Return the (X, Y) coordinate for the center point of the cell that contains the specified text.  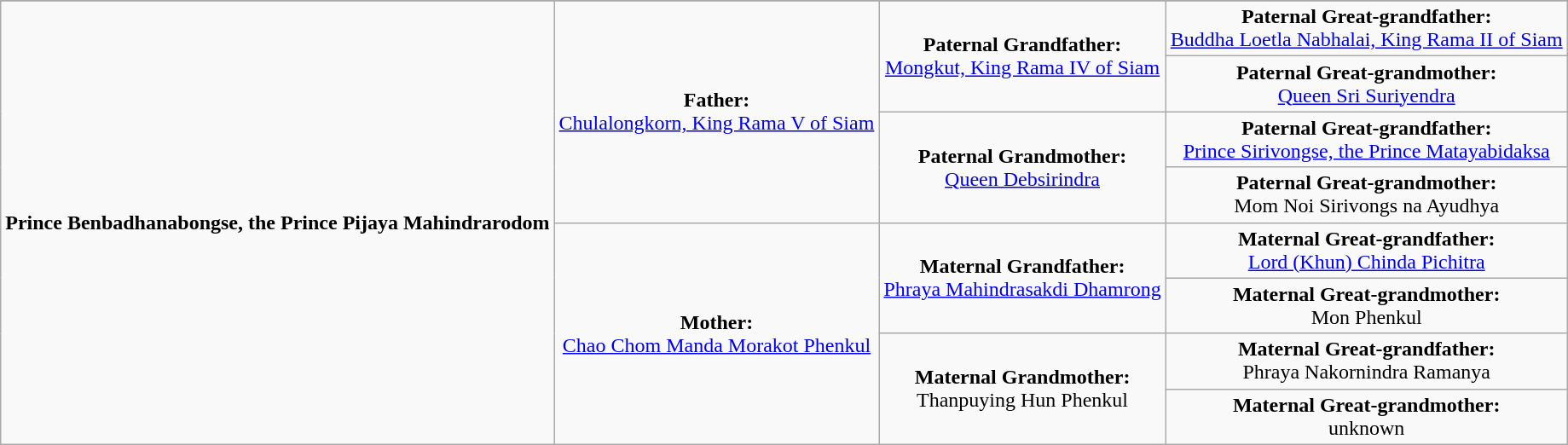
Maternal Great-grandfather:Phraya Nakornindra Ramanya (1366, 361)
Paternal Great-grandmother:Mom Noi Sirivongs na Ayudhya (1366, 194)
Maternal Great-grandfather:Lord (Khun) Chinda Pichitra (1366, 251)
Maternal Grandfather:Phraya Mahindrasakdi Dhamrong (1022, 278)
Paternal Grandfather:Mongkut, King Rama IV of Siam (1022, 56)
Paternal Grandmother:Queen Debsirindra (1022, 167)
Father:Chulalongkorn, King Rama V of Siam (716, 112)
Prince Benbadhanabongse, the Prince Pijaya Mahindrarodom (278, 222)
Maternal Great-grandmother:Mon Phenkul (1366, 305)
Paternal Great-grandfather:Prince Sirivongse, the Prince Matayabidaksa (1366, 140)
Mother:Chao Chom Manda Morakot Phenkul (716, 333)
Maternal Grandmother:Thanpuying Hun Phenkul (1022, 389)
Maternal Great-grandmother:unknown (1366, 416)
Paternal Great-grandfather:Buddha Loetla Nabhalai, King Rama II of Siam (1366, 29)
Paternal Great-grandmother:Queen Sri Suriyendra (1366, 84)
